Provide the (X, Y) coordinate of the cell's center where the given text is located.  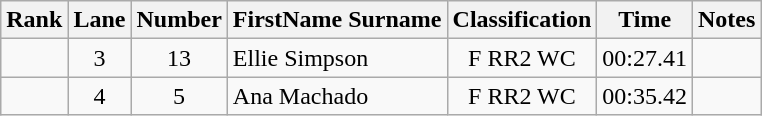
4 (100, 96)
Number (179, 20)
Ellie Simpson (337, 58)
13 (179, 58)
Rank (34, 20)
Lane (100, 20)
FirstName Surname (337, 20)
00:27.41 (645, 58)
3 (100, 58)
00:35.42 (645, 96)
5 (179, 96)
Notes (727, 20)
Classification (522, 20)
Ana Machado (337, 96)
Time (645, 20)
